From the cell containing the given text, extract its center point as (x, y) coordinate. 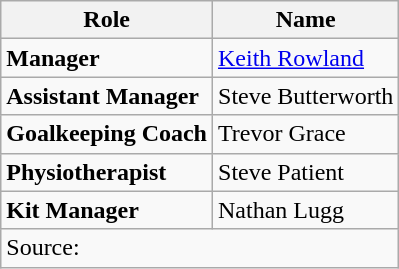
Kit Manager (107, 210)
Role (107, 20)
Steve Patient (306, 172)
Keith Rowland (306, 58)
Trevor Grace (306, 134)
Steve Butterworth (306, 96)
Source: (200, 248)
Assistant Manager (107, 96)
Name (306, 20)
Nathan Lugg (306, 210)
Goalkeeping Coach (107, 134)
Physiotherapist (107, 172)
Manager (107, 58)
